Locate the cell with the specified text and output its (x, y) center coordinate. 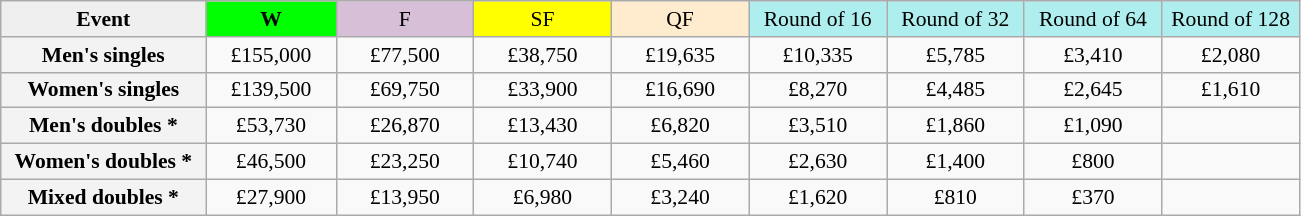
£3,240 (680, 197)
£38,750 (543, 55)
£33,900 (543, 90)
F (405, 19)
Men's singles (104, 55)
£26,870 (405, 126)
£69,750 (405, 90)
Event (104, 19)
£16,690 (680, 90)
£5,785 (955, 55)
£53,730 (271, 126)
£8,270 (818, 90)
Women's doubles * (104, 162)
£23,250 (405, 162)
SF (543, 19)
£810 (955, 197)
£10,740 (543, 162)
£2,645 (1093, 90)
Round of 32 (955, 19)
£370 (1093, 197)
£1,090 (1093, 126)
£10,335 (818, 55)
Men's doubles * (104, 126)
Mixed doubles * (104, 197)
W (271, 19)
£2,630 (818, 162)
£139,500 (271, 90)
£1,860 (955, 126)
£1,620 (818, 197)
£4,485 (955, 90)
Women's singles (104, 90)
£2,080 (1231, 55)
Round of 128 (1231, 19)
£800 (1093, 162)
£6,820 (680, 126)
£27,900 (271, 197)
£3,410 (1093, 55)
Round of 64 (1093, 19)
£6,980 (543, 197)
£13,430 (543, 126)
QF (680, 19)
£77,500 (405, 55)
£1,400 (955, 162)
£1,610 (1231, 90)
£13,950 (405, 197)
Round of 16 (818, 19)
£155,000 (271, 55)
£5,460 (680, 162)
£46,500 (271, 162)
£19,635 (680, 55)
£3,510 (818, 126)
